For the text-containing cell, return its midpoint in [X, Y] coordinate format. 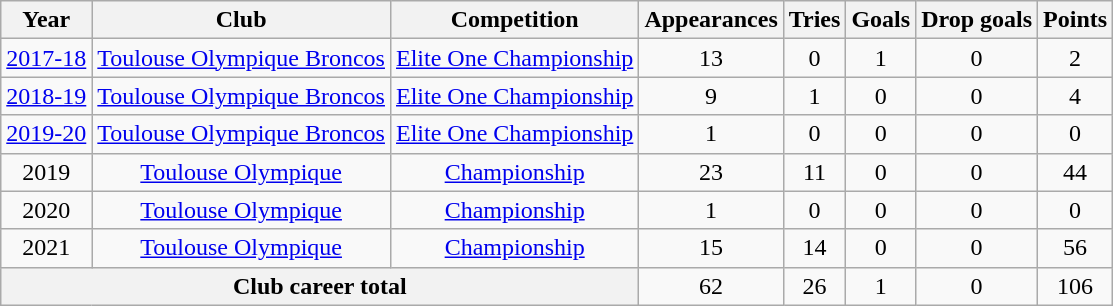
2018-19 [46, 96]
2017-18 [46, 58]
2019-20 [46, 134]
106 [1076, 286]
44 [1076, 172]
62 [711, 286]
4 [1076, 96]
Tries [814, 20]
23 [711, 172]
56 [1076, 248]
11 [814, 172]
Appearances [711, 20]
Club career total [320, 286]
Goals [881, 20]
Drop goals [977, 20]
2021 [46, 248]
15 [711, 248]
9 [711, 96]
14 [814, 248]
Year [46, 20]
26 [814, 286]
2019 [46, 172]
2 [1076, 58]
Club [242, 20]
Points [1076, 20]
13 [711, 58]
Competition [514, 20]
2020 [46, 210]
